Search for the cell housing the specified text and yield its (X, Y) center coordinate. 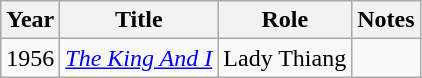
Year (30, 20)
Role (285, 20)
Notes (386, 20)
1956 (30, 58)
Lady Thiang (285, 58)
The King And I (139, 58)
Title (139, 20)
